Search for the cell housing the specified text and yield its [X, Y] center coordinate. 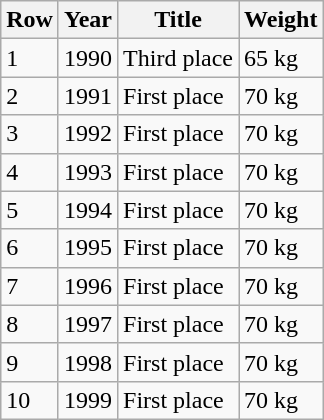
1998 [88, 362]
1995 [88, 248]
Title [178, 20]
1990 [88, 58]
1 [30, 58]
1992 [88, 134]
Third place [178, 58]
5 [30, 210]
Row [30, 20]
1997 [88, 324]
1999 [88, 400]
2 [30, 96]
1991 [88, 96]
7 [30, 286]
3 [30, 134]
10 [30, 400]
9 [30, 362]
65 kg [281, 58]
Weight [281, 20]
1994 [88, 210]
6 [30, 248]
1993 [88, 172]
4 [30, 172]
1996 [88, 286]
8 [30, 324]
Year [88, 20]
